Return [x, y] of the center of cell containing provided text 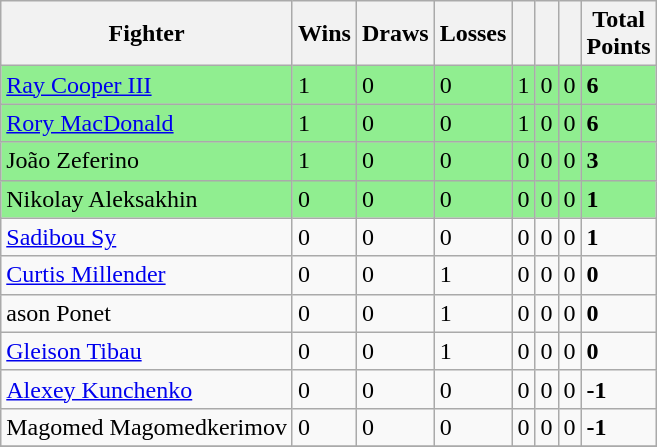
Total Points [618, 34]
Ray Cooper III [147, 85]
Sadibou Sy [147, 237]
Gleison Tibau [147, 351]
Draws [395, 34]
Curtis Millender [147, 275]
3 [618, 161]
ason Ponet [147, 313]
Fighter [147, 34]
Magomed Magomedkerimov [147, 427]
Rory MacDonald [147, 123]
Wins [324, 34]
Nikolay Aleksakhin [147, 199]
Alexey Kunchenko [147, 389]
Losses [473, 34]
João Zeferino [147, 161]
